Pinpoint the cell where the given text exists, returning its (X, Y) midpoint coordinate. 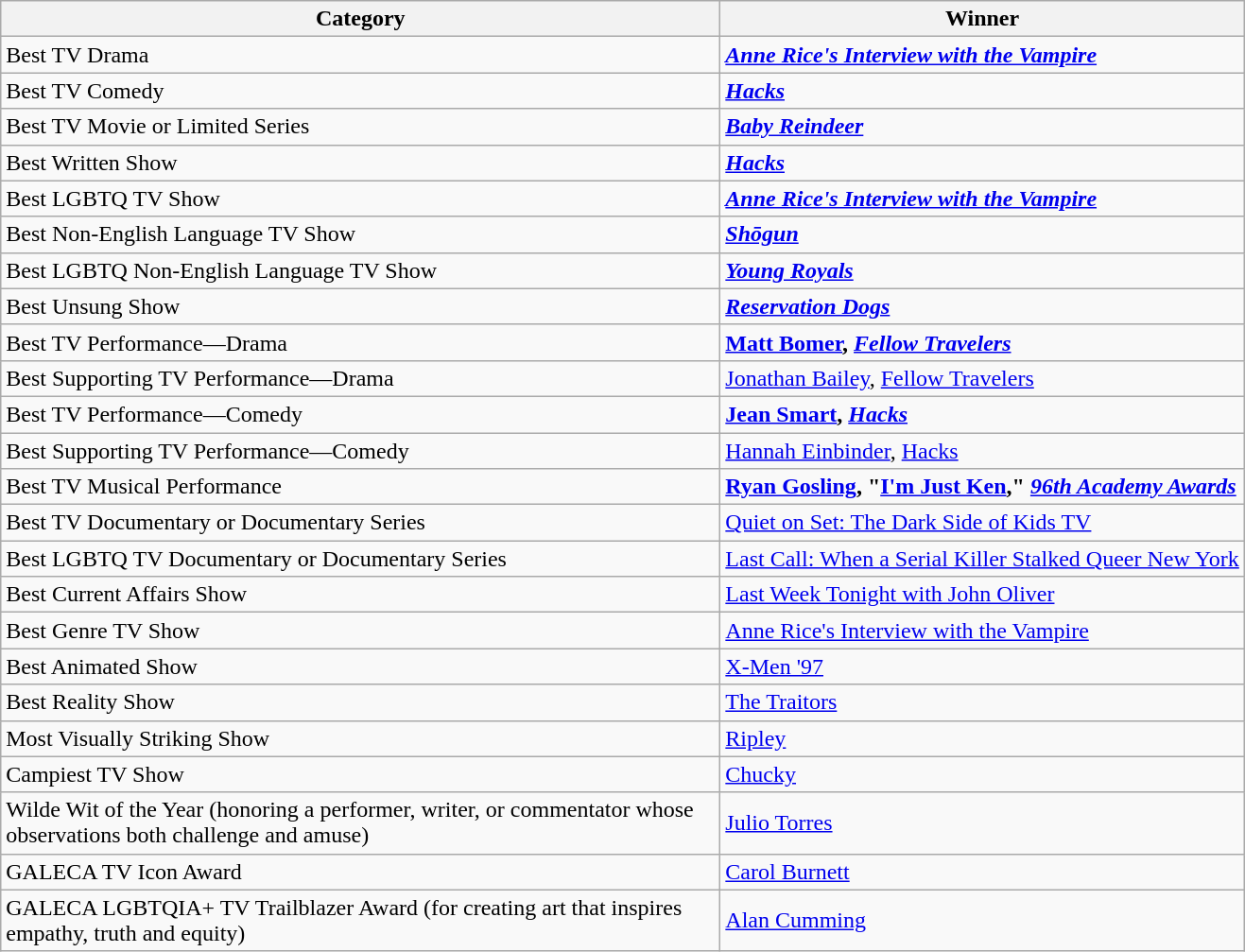
Quiet on Set: The Dark Side of Kids TV (983, 523)
Ryan Gosling, "I'm Just Ken," 96th Academy Awards (983, 487)
GALECA TV Icon Award (361, 872)
Last Week Tonight with John Oliver (983, 595)
Jean Smart, Hacks (983, 414)
Best LGBTQ TV Show (361, 199)
Best Supporting TV Performance—Drama (361, 378)
Campiest TV Show (361, 774)
Best Reality Show (361, 702)
Best Animated Show (361, 666)
Ripley (983, 738)
Young Royals (983, 270)
Chucky (983, 774)
Wilde Wit of the Year (honoring a performer, writer, or commentator whose observations both challenge and amuse) (361, 822)
Best Current Affairs Show (361, 595)
Category (361, 19)
GALECA LGBTQIA+ TV Trailblazer Award (for creating art that inspires empathy, truth and equity) (361, 921)
Shōgun (983, 234)
X-Men '97 (983, 666)
Baby Reindeer (983, 127)
Best Genre TV Show (361, 631)
Best TV Movie or Limited Series (361, 127)
Best TV Performance—Drama (361, 342)
Reservation Dogs (983, 306)
Hannah Einbinder, Hacks (983, 451)
Jonathan Bailey, Fellow Travelers (983, 378)
Carol Burnett (983, 872)
Most Visually Striking Show (361, 738)
Best LGBTQ TV Documentary or Documentary Series (361, 559)
The Traitors (983, 702)
Best TV Drama (361, 55)
Best Unsung Show (361, 306)
Last Call: When a Serial Killer Stalked Queer New York (983, 559)
Best Supporting TV Performance—Comedy (361, 451)
Best TV Musical Performance (361, 487)
Best TV Documentary or Documentary Series (361, 523)
Alan Cumming (983, 921)
Best TV Comedy (361, 91)
Best Non-English Language TV Show (361, 234)
Best LGBTQ Non-English Language TV Show (361, 270)
Best TV Performance—Comedy (361, 414)
Winner (983, 19)
Best Written Show (361, 163)
Julio Torres (983, 822)
Matt Bomer, Fellow Travelers (983, 342)
